Determine the (x, y) coordinate at the center of the cell enclosing the given text.  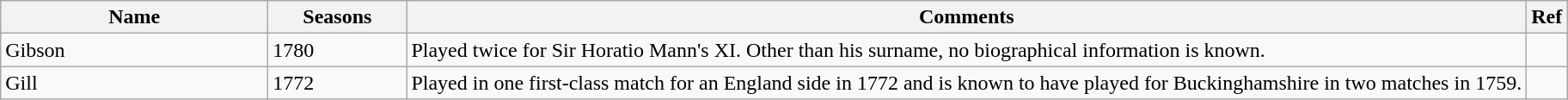
Played in one first-class match for an England side in 1772 and is known to have played for Buckinghamshire in two matches in 1759. (966, 83)
Gibson (134, 50)
Ref (1547, 17)
1772 (337, 83)
Played twice for Sir Horatio Mann's XI. Other than his surname, no biographical information is known. (966, 50)
Gill (134, 83)
1780 (337, 50)
Name (134, 17)
Seasons (337, 17)
Comments (966, 17)
